Detect which cell encompasses the target text, then output its (x, y) center coordinate. 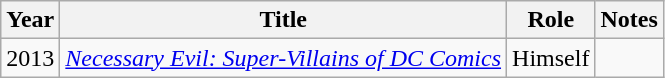
Title (284, 20)
Notes (629, 20)
Necessary Evil: Super-Villains of DC Comics (284, 58)
Role (551, 20)
Himself (551, 58)
2013 (30, 58)
Year (30, 20)
